Return [X, Y] of the center of cell containing provided text 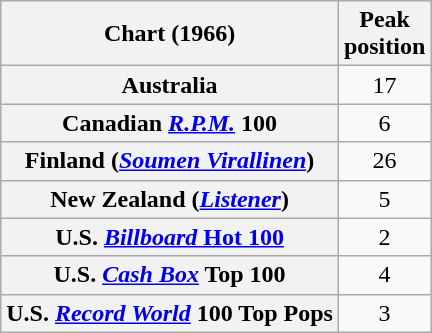
5 [384, 199]
3 [384, 313]
Australia [170, 85]
U.S. Billboard Hot 100 [170, 237]
Peakposition [384, 34]
6 [384, 123]
2 [384, 237]
Canadian R.P.M. 100 [170, 123]
Chart (1966) [170, 34]
4 [384, 275]
26 [384, 161]
U.S. Record World 100 Top Pops [170, 313]
New Zealand (Listener) [170, 199]
17 [384, 85]
U.S. Cash Box Top 100 [170, 275]
Finland (Soumen Virallinen) [170, 161]
